Pinpoint the cell where the given text exists, returning its (x, y) midpoint coordinate. 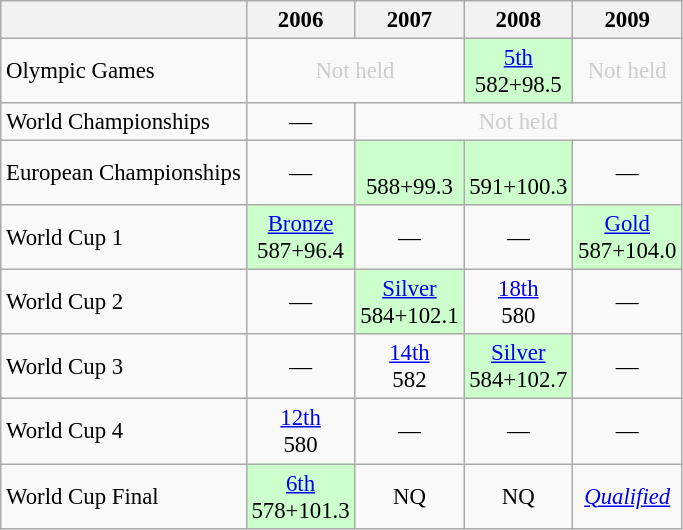
2006 (300, 20)
5th582+98.5 (518, 72)
591+100.3 (518, 174)
Qualified (628, 496)
World Cup 1 (124, 238)
World Cup 3 (124, 366)
World Cup 2 (124, 302)
2008 (518, 20)
World Cup Final (124, 496)
European Championships (124, 174)
Olympic Games (124, 72)
6th578+101.3 (300, 496)
2009 (628, 20)
Gold587+104.0 (628, 238)
2007 (410, 20)
Silver584+102.1 (410, 302)
12th580 (300, 432)
Bronze587+96.4 (300, 238)
18th580 (518, 302)
Silver584+102.7 (518, 366)
14th582 (410, 366)
World Championships (124, 122)
588+99.3 (410, 174)
World Cup 4 (124, 432)
